Determine the [x, y] coordinate at the center of the cell enclosing the given text.  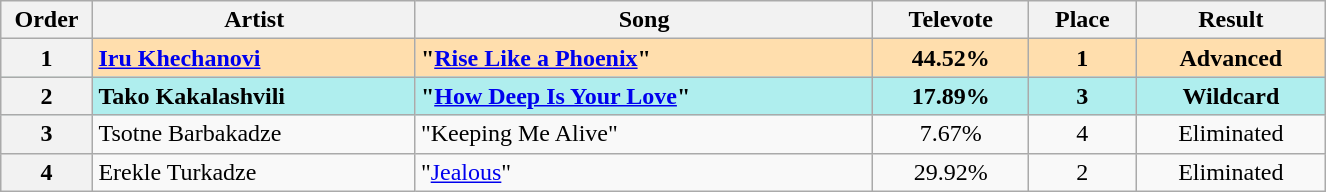
44.52% [951, 58]
Televote [951, 20]
17.89% [951, 96]
Erekle Turkadze [254, 172]
Tako Kakalashvili [254, 96]
"How Deep Is Your Love" [644, 96]
29.92% [951, 172]
Tsotne Barbakadze [254, 134]
"Rise Like a Phoenix" [644, 58]
Song [644, 20]
Advanced [1231, 58]
"Keeping Me Alive" [644, 134]
Result [1231, 20]
Order [46, 20]
Artist [254, 20]
"Jealous" [644, 172]
Place [1082, 20]
7.67% [951, 134]
Wildcard [1231, 96]
Iru Khechanovi [254, 58]
